Extract the (x, y) coordinate from the center of the cell holding the provided text.  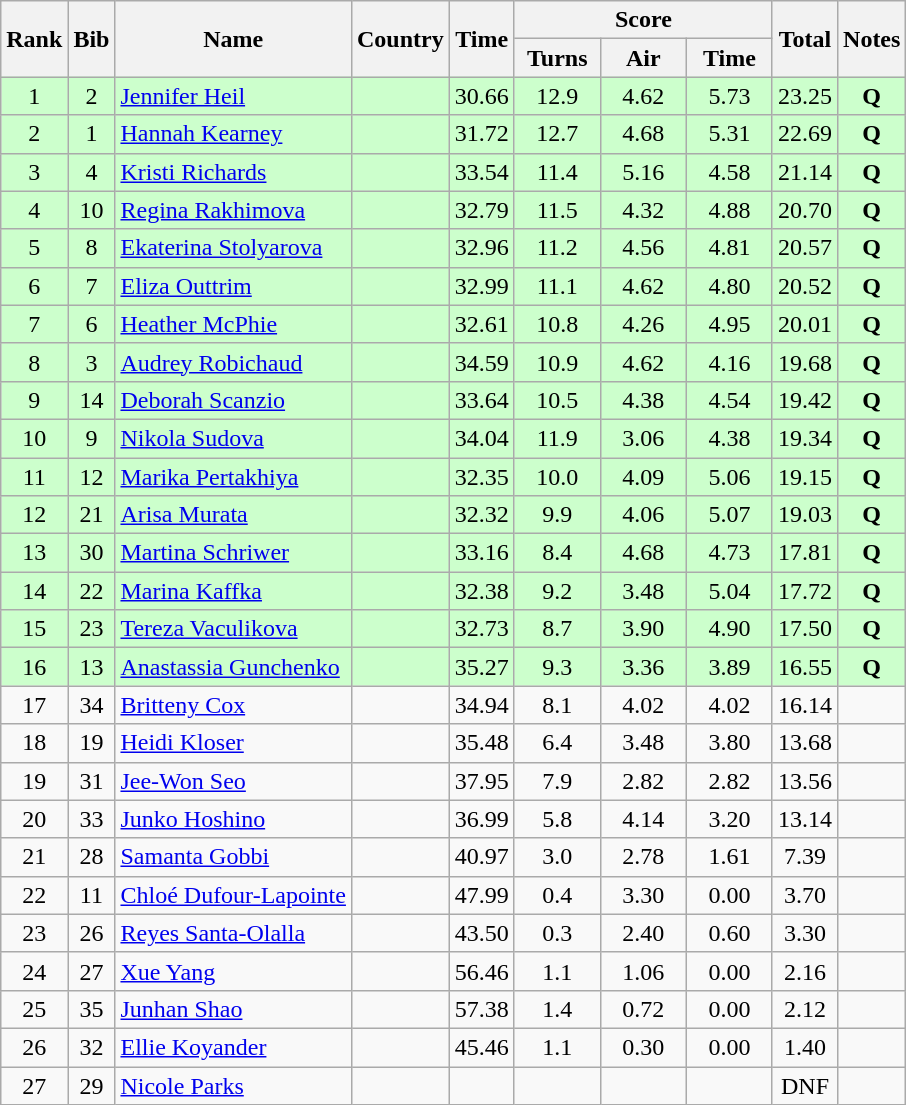
4.90 (729, 629)
37.95 (482, 781)
11.2 (557, 248)
6.4 (557, 743)
Britteny Cox (234, 705)
17 (34, 705)
9.3 (557, 667)
8.7 (557, 629)
21.14 (804, 172)
0.60 (729, 933)
5.16 (643, 172)
29 (92, 1085)
4.56 (643, 248)
43.50 (482, 933)
32.38 (482, 591)
3.70 (804, 895)
20.52 (804, 286)
Air (643, 58)
33 (92, 819)
10.9 (557, 362)
0.4 (557, 895)
3.80 (729, 743)
3.89 (729, 667)
35.27 (482, 667)
Reyes Santa-Olalla (234, 933)
3.90 (643, 629)
4.06 (643, 515)
8.4 (557, 553)
17.81 (804, 553)
Deborah Scanzio (234, 400)
8.1 (557, 705)
30 (92, 553)
4.58 (729, 172)
10.8 (557, 324)
Jennifer Heil (234, 96)
32.32 (482, 515)
10.0 (557, 477)
4.95 (729, 324)
3.36 (643, 667)
4.88 (729, 210)
Samanta Gobbi (234, 857)
16.55 (804, 667)
Nikola Sudova (234, 438)
13.68 (804, 743)
32.99 (482, 286)
Notes (872, 39)
33.16 (482, 553)
5.8 (557, 819)
Tereza Vaculikova (234, 629)
11.4 (557, 172)
0.72 (643, 1009)
57.38 (482, 1009)
11.9 (557, 438)
Junhan Shao (234, 1009)
32.61 (482, 324)
16.14 (804, 705)
4.54 (729, 400)
32.79 (482, 210)
Name (234, 39)
5.06 (729, 477)
35 (92, 1009)
20 (34, 819)
Xue Yang (234, 971)
2.12 (804, 1009)
32.35 (482, 477)
10.5 (557, 400)
5 (34, 248)
13.14 (804, 819)
36.99 (482, 819)
Regina Rakhimova (234, 210)
2.16 (804, 971)
7.39 (804, 857)
1.4 (557, 1009)
Jee-Won Seo (234, 781)
28 (92, 857)
Nicole Parks (234, 1085)
1.40 (804, 1047)
7.9 (557, 781)
16 (34, 667)
Anastassia Gunchenko (234, 667)
12.9 (557, 96)
31.72 (482, 134)
4.16 (729, 362)
5.07 (729, 515)
3.06 (643, 438)
2.78 (643, 857)
5.73 (729, 96)
19.15 (804, 477)
33.54 (482, 172)
56.46 (482, 971)
5.31 (729, 134)
2.40 (643, 933)
34.04 (482, 438)
Audrey Robichaud (234, 362)
33.64 (482, 400)
32.96 (482, 248)
12.7 (557, 134)
19.03 (804, 515)
34.94 (482, 705)
Turns (557, 58)
4.14 (643, 819)
Junko Hoshino (234, 819)
24 (34, 971)
Kristi Richards (234, 172)
40.97 (482, 857)
32 (92, 1047)
4.26 (643, 324)
Chloé Dufour-Lapointe (234, 895)
DNF (804, 1085)
31 (92, 781)
4.81 (729, 248)
25 (34, 1009)
Marina Kaffka (234, 591)
1.06 (643, 971)
4.32 (643, 210)
Hannah Kearney (234, 134)
19.42 (804, 400)
11.1 (557, 286)
Martina Schriwer (234, 553)
23.25 (804, 96)
30.66 (482, 96)
17.72 (804, 591)
20.57 (804, 248)
3.20 (729, 819)
Total (804, 39)
Arisa Murata (234, 515)
34 (92, 705)
4.09 (643, 477)
Eliza Outtrim (234, 286)
Score (643, 20)
32.73 (482, 629)
9.2 (557, 591)
3.0 (557, 857)
Country (400, 39)
20.01 (804, 324)
Rank (34, 39)
20.70 (804, 210)
34.59 (482, 362)
18 (34, 743)
4.73 (729, 553)
22.69 (804, 134)
13.56 (804, 781)
19.68 (804, 362)
17.50 (804, 629)
0.3 (557, 933)
Heidi Kloser (234, 743)
Heather McPhie (234, 324)
1.61 (729, 857)
Bib (92, 39)
Marika Pertakhiya (234, 477)
5.04 (729, 591)
4.80 (729, 286)
Ellie Koyander (234, 1047)
Ekaterina Stolyarova (234, 248)
11.5 (557, 210)
0.30 (643, 1047)
9.9 (557, 515)
45.46 (482, 1047)
19.34 (804, 438)
15 (34, 629)
47.99 (482, 895)
35.48 (482, 743)
